Search for the cell housing the specified text and yield its (X, Y) center coordinate. 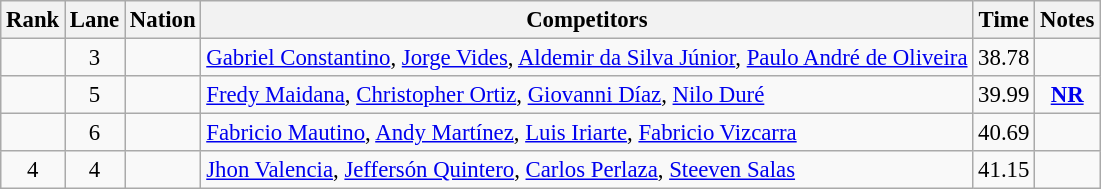
Lane (95, 20)
6 (95, 133)
Time (1004, 20)
Rank (33, 20)
Jhon Valencia, Jeffersón Quintero, Carlos Perlaza, Steeven Salas (587, 170)
41.15 (1004, 170)
Nation (163, 20)
Notes (1068, 20)
Fredy Maidana, Christopher Ortiz, Giovanni Díaz, Nilo Duré (587, 95)
Gabriel Constantino, Jorge Vides, Aldemir da Silva Júnior, Paulo André de Oliveira (587, 58)
Fabricio Mautino, Andy Martínez, Luis Iriarte, Fabricio Vizcarra (587, 133)
Competitors (587, 20)
3 (95, 58)
5 (95, 95)
38.78 (1004, 58)
39.99 (1004, 95)
40.69 (1004, 133)
NR (1068, 95)
